From the cell containing the given text, extract its center point as (x, y) coordinate. 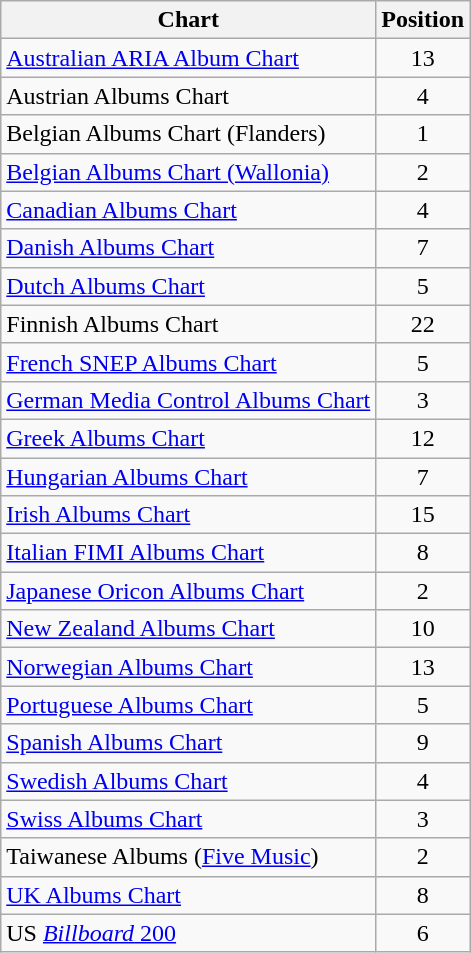
15 (423, 515)
Hungarian Albums Chart (188, 477)
Swiss Albums Chart (188, 819)
New Zealand Albums Chart (188, 629)
Japanese Oricon Albums Chart (188, 591)
Chart (188, 20)
Italian FIMI Albums Chart (188, 553)
Belgian Albums Chart (Flanders) (188, 134)
Australian ARIA Album Chart (188, 58)
22 (423, 324)
12 (423, 438)
10 (423, 629)
French SNEP Albums Chart (188, 362)
Greek Albums Chart (188, 438)
US Billboard 200 (188, 933)
1 (423, 134)
9 (423, 743)
Danish Albums Chart (188, 248)
UK Albums Chart (188, 895)
German Media Control Albums Chart (188, 400)
Taiwanese Albums (Five Music) (188, 857)
Portuguese Albums Chart (188, 705)
Spanish Albums Chart (188, 743)
Finnish Albums Chart (188, 324)
6 (423, 933)
Belgian Albums Chart (Wallonia) (188, 172)
Irish Albums Chart (188, 515)
Norwegian Albums Chart (188, 667)
Swedish Albums Chart (188, 781)
Canadian Albums Chart (188, 210)
Dutch Albums Chart (188, 286)
Austrian Albums Chart (188, 96)
Position (423, 20)
